Scan for the cell matching the given text and deliver its (x, y) coordinate at center. 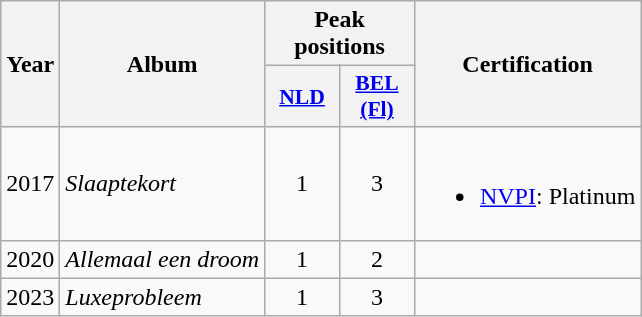
2017 (30, 184)
Album (162, 64)
Year (30, 64)
Peak positions (340, 34)
2 (378, 259)
BEL(Fl) (378, 96)
NVPI: Platinum (527, 184)
2020 (30, 259)
Luxeprobleem (162, 297)
Certification (527, 64)
Slaaptekort (162, 184)
NLD (302, 96)
2023 (30, 297)
Allemaal een droom (162, 259)
